Extract the [X, Y] coordinate from the center of the cell holding the provided text.  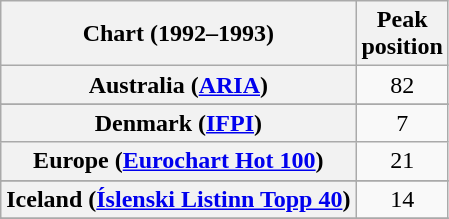
7 [402, 123]
Chart (1992–1993) [178, 34]
14 [402, 199]
Iceland (Íslenski Listinn Topp 40) [178, 199]
82 [402, 85]
Denmark (IFPI) [178, 123]
Peakposition [402, 34]
Europe (Eurochart Hot 100) [178, 161]
21 [402, 161]
Australia (ARIA) [178, 85]
